Extract the (x, y) coordinate from the center of the cell holding the provided text.  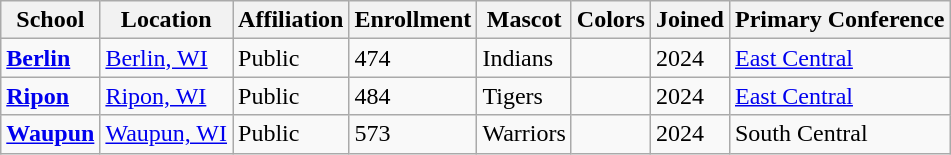
Mascot (524, 20)
Waupun (50, 134)
573 (413, 134)
Location (166, 20)
Tigers (524, 96)
Berlin (50, 58)
484 (413, 96)
South Central (840, 134)
Primary Conference (840, 20)
Waupun, WI (166, 134)
Ripon (50, 96)
Berlin, WI (166, 58)
Colors (610, 20)
Indians (524, 58)
Warriors (524, 134)
Joined (690, 20)
Enrollment (413, 20)
School (50, 20)
Affiliation (291, 20)
474 (413, 58)
Ripon, WI (166, 96)
